Search for the cell housing the specified text and yield its (x, y) center coordinate. 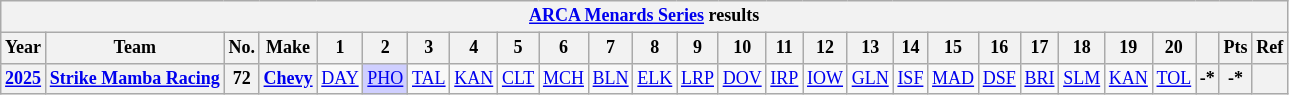
TOL (1174, 78)
DSF (999, 78)
15 (954, 48)
6 (564, 48)
BRI (1040, 78)
2 (386, 48)
8 (655, 48)
IRP (784, 78)
ARCA Menards Series results (644, 16)
18 (1082, 48)
7 (610, 48)
13 (870, 48)
Year (24, 48)
1 (340, 48)
17 (1040, 48)
12 (826, 48)
3 (429, 48)
TAL (429, 78)
Team (134, 48)
4 (474, 48)
10 (742, 48)
SLM (1082, 78)
5 (518, 48)
2025 (24, 78)
CLT (518, 78)
IOW (826, 78)
Strike Mamba Racing (134, 78)
14 (910, 48)
9 (698, 48)
Pts (1236, 48)
Chevy (288, 78)
19 (1129, 48)
LRP (698, 78)
20 (1174, 48)
DOV (742, 78)
72 (242, 78)
Make (288, 48)
Ref (1270, 48)
PHO (386, 78)
MCH (564, 78)
BLN (610, 78)
MAD (954, 78)
11 (784, 48)
ELK (655, 78)
ISF (910, 78)
16 (999, 48)
DAY (340, 78)
GLN (870, 78)
No. (242, 48)
